Scan for the cell matching the given text and deliver its [x, y] coordinate at center. 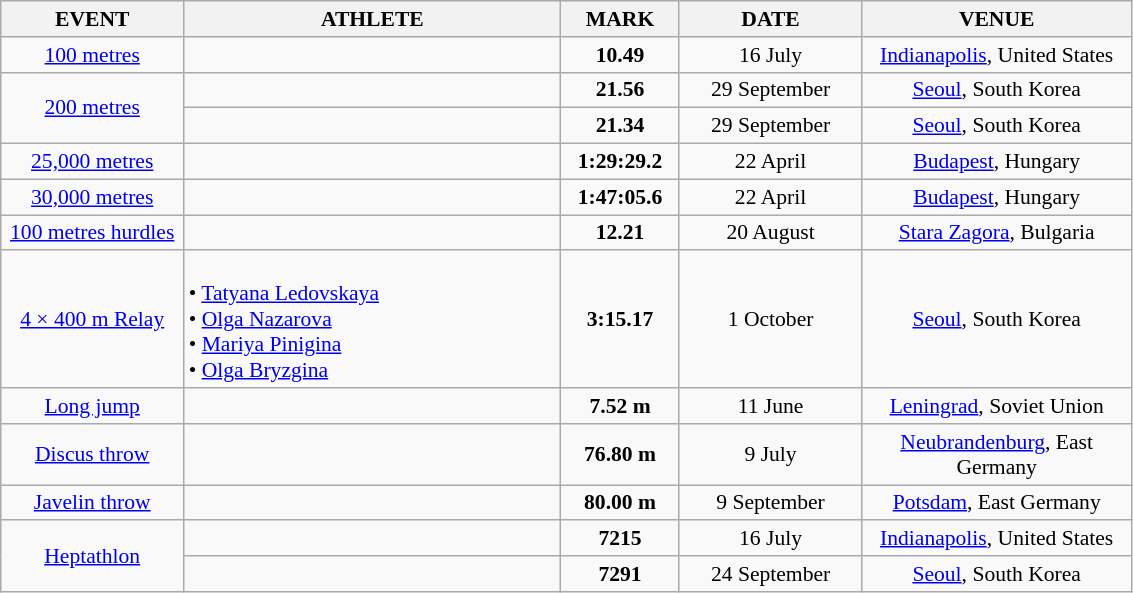
25,000 metres [92, 162]
21.56 [620, 90]
7215 [620, 539]
3:15.17 [620, 320]
7291 [620, 574]
Leningrad, Soviet Union [996, 406]
Javelin throw [92, 503]
12.21 [620, 233]
1:47:05.6 [620, 197]
Long jump [92, 406]
1 October [770, 320]
10.49 [620, 55]
DATE [770, 19]
200 metres [92, 108]
7.52 m [620, 406]
Heptathlon [92, 556]
MARK [620, 19]
9 September [770, 503]
100 metres hurdles [92, 233]
EVENT [92, 19]
Stara Zagora, Bulgaria [996, 233]
9 July [770, 454]
Neubrandenburg, East Germany [996, 454]
20 August [770, 233]
Potsdam, East Germany [996, 503]
76.80 m [620, 454]
VENUE [996, 19]
80.00 m [620, 503]
24 September [770, 574]
30,000 metres [92, 197]
21.34 [620, 126]
1:29:29.2 [620, 162]
4 × 400 m Relay [92, 320]
ATHLETE [372, 19]
• Tatyana Ledovskaya• Olga Nazarova• Mariya Pinigina• Olga Bryzgina [372, 320]
11 June [770, 406]
100 metres [92, 55]
Discus throw [92, 454]
